Output the (x, y) coordinate of the center of the cell containing the given text.  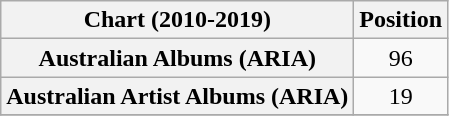
Australian Albums (ARIA) (178, 58)
19 (401, 96)
Chart (2010-2019) (178, 20)
Australian Artist Albums (ARIA) (178, 96)
96 (401, 58)
Position (401, 20)
